Pinpoint the cell where the given text exists, returning its [x, y] midpoint coordinate. 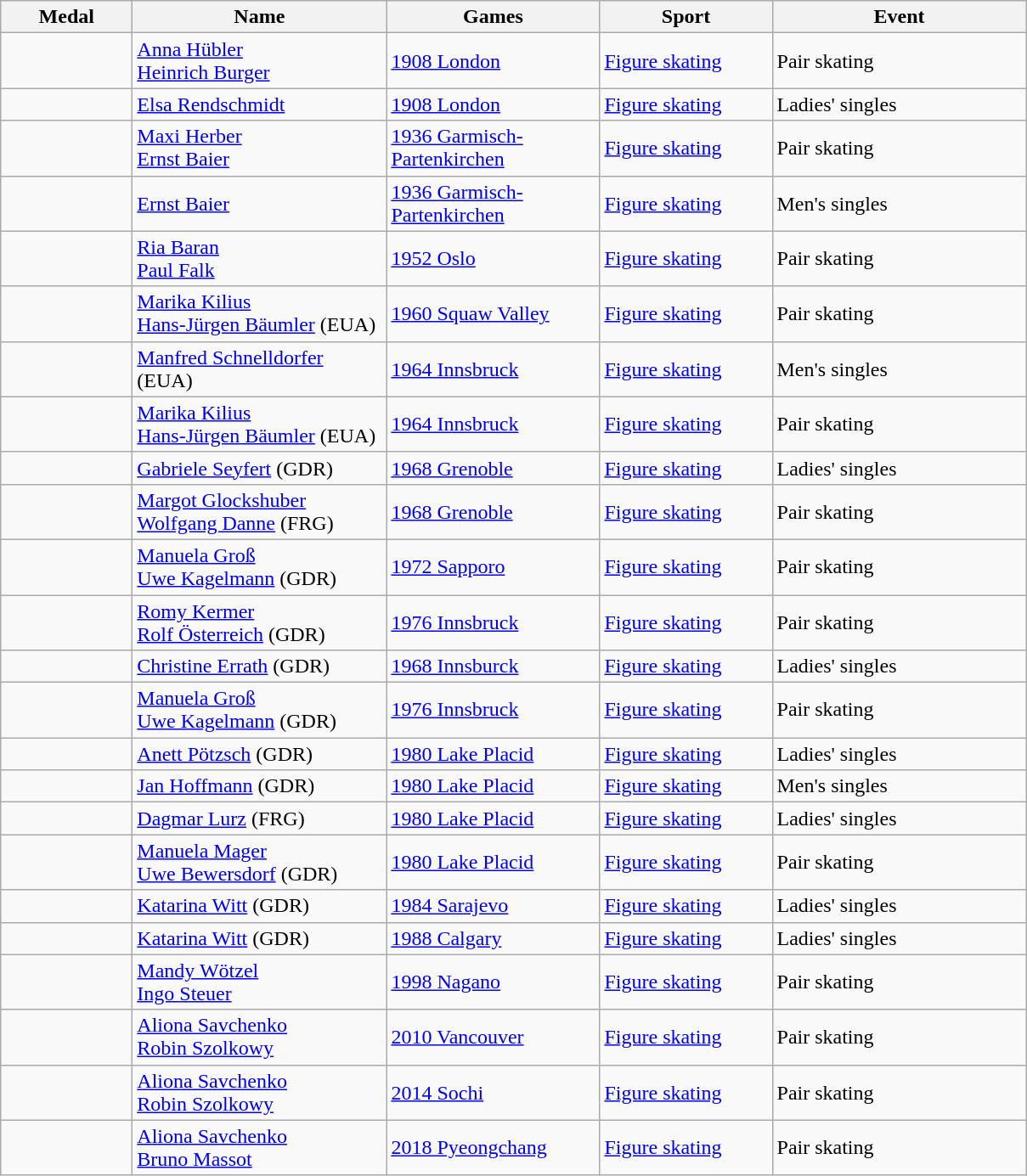
1960 Squaw Valley [493, 314]
Jan Hoffmann (GDR) [260, 786]
Name [260, 17]
Anna HüblerHeinrich Burger [260, 61]
Anett Pötzsch (GDR) [260, 754]
2010 Vancouver [493, 1038]
Event [899, 17]
2018 Pyeongchang [493, 1148]
Manuela MagerUwe Bewersdorf (GDR) [260, 863]
1972 Sapporo [493, 567]
Medal [66, 17]
1998 Nagano [493, 982]
1984 Sarajevo [493, 906]
Ernst Baier [260, 204]
2014 Sochi [493, 1092]
1988 Calgary [493, 938]
Sport [686, 17]
Romy KermerRolf Österreich (GDR) [260, 622]
Manfred Schnelldorfer (EUA) [260, 369]
Dagmar Lurz (FRG) [260, 819]
Aliona SavchenkoBruno Massot [260, 1148]
Elsa Rendschmidt [260, 104]
Ria BaranPaul Falk [260, 258]
Maxi HerberErnst Baier [260, 148]
Games [493, 17]
Mandy WötzelIngo Steuer [260, 982]
Christine Errath (GDR) [260, 667]
1952 Oslo [493, 258]
1968 Innsburck [493, 667]
Gabriele Seyfert (GDR) [260, 468]
Margot GlockshuberWolfgang Danne (FRG) [260, 511]
